For the text-containing cell, return its midpoint in (x, y) coordinate format. 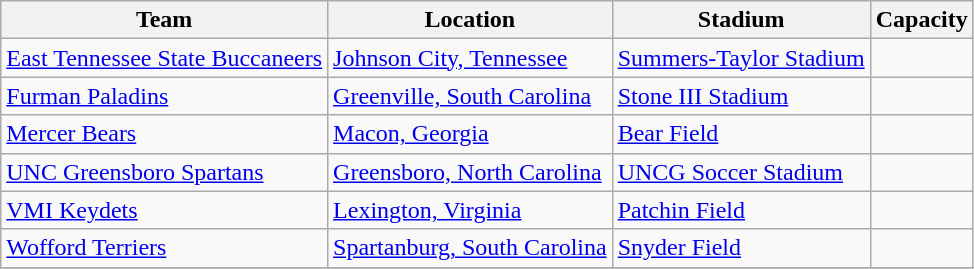
UNCG Soccer Stadium (741, 172)
Wofford Terriers (164, 248)
VMI Keydets (164, 210)
Furman Paladins (164, 96)
Team (164, 20)
Patchin Field (741, 210)
Mercer Bears (164, 134)
Bear Field (741, 134)
Macon, Georgia (470, 134)
Greensboro, North Carolina (470, 172)
Spartanburg, South Carolina (470, 248)
Summers-Taylor Stadium (741, 58)
Johnson City, Tennessee (470, 58)
Snyder Field (741, 248)
East Tennessee State Buccaneers (164, 58)
Capacity (922, 20)
Lexington, Virginia (470, 210)
Stone III Stadium (741, 96)
Stadium (741, 20)
Greenville, South Carolina (470, 96)
UNC Greensboro Spartans (164, 172)
Location (470, 20)
